For the text-containing cell, return its midpoint in [X, Y] coordinate format. 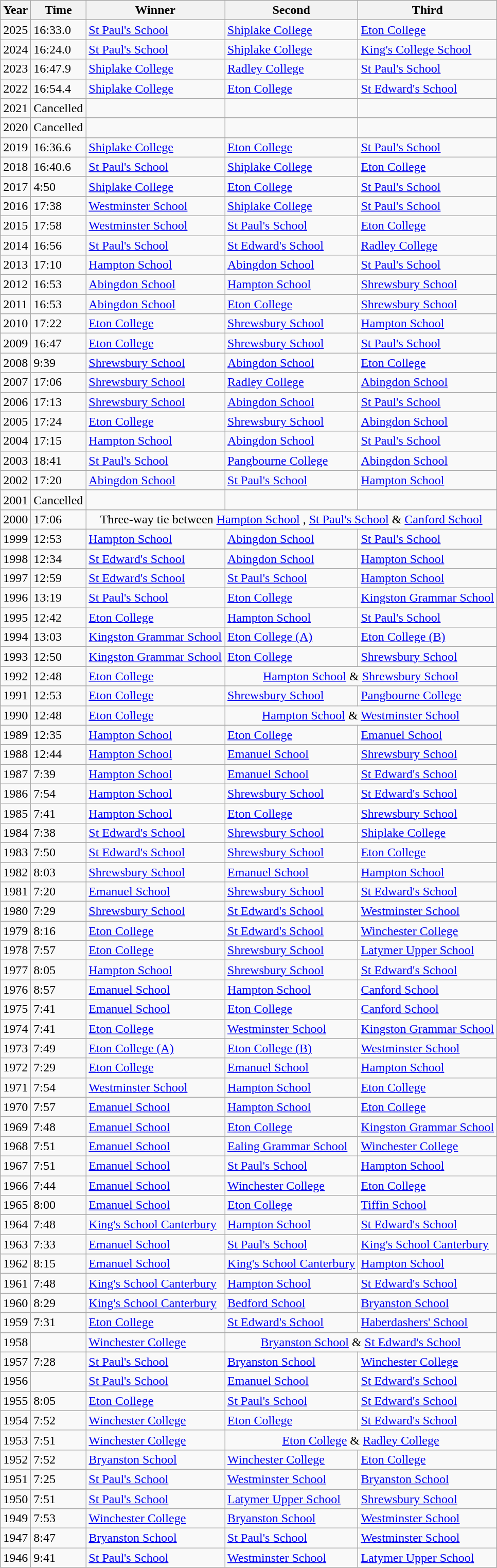
1978 [15, 950]
1990 [15, 715]
16:56 [59, 245]
2016 [15, 206]
1967 [15, 1166]
1999 [15, 539]
1958 [15, 1342]
1986 [15, 794]
13:19 [59, 598]
1965 [15, 1205]
1972 [15, 1068]
1981 [15, 892]
1971 [15, 1087]
12:34 [59, 558]
2011 [15, 304]
1977 [15, 970]
2009 [15, 343]
16:54.4 [59, 89]
Eton College & Radley College [361, 1440]
2010 [15, 324]
Hampton School & Shrewsbury School [361, 676]
2023 [15, 69]
8:47 [59, 1538]
2004 [15, 441]
12:35 [59, 735]
Haberdashers' School [428, 1323]
8:15 [59, 1264]
7:25 [59, 1479]
1994 [15, 637]
9:41 [59, 1558]
1954 [15, 1420]
13:03 [59, 637]
1976 [15, 990]
1952 [15, 1459]
7:33 [59, 1244]
17:22 [59, 324]
2001 [15, 500]
1957 [15, 1362]
7:38 [59, 833]
1955 [15, 1401]
Second [291, 10]
2021 [15, 108]
1988 [15, 754]
1970 [15, 1107]
7:31 [59, 1323]
Winner [155, 10]
1993 [15, 657]
7:49 [59, 1048]
1991 [15, 696]
2003 [15, 461]
2014 [15, 245]
2008 [15, 363]
2013 [15, 265]
2024 [15, 49]
1964 [15, 1225]
1969 [15, 1126]
8:03 [59, 872]
7:50 [59, 852]
2015 [15, 225]
1959 [15, 1323]
1998 [15, 558]
1979 [15, 931]
9:39 [59, 363]
8:00 [59, 1205]
2012 [15, 285]
16:24.0 [59, 49]
Bryanston School & St Edward's School [361, 1342]
2005 [15, 421]
16:47 [59, 343]
16:33.0 [59, 30]
1950 [15, 1499]
1984 [15, 833]
16:47.9 [59, 69]
1996 [15, 598]
7:28 [59, 1362]
1992 [15, 676]
17:13 [59, 402]
2019 [15, 147]
1997 [15, 578]
16:36.6 [59, 147]
18:41 [59, 461]
16:40.6 [59, 167]
1973 [15, 1048]
1983 [15, 852]
1968 [15, 1146]
2020 [15, 128]
2022 [15, 89]
Year [15, 10]
1987 [15, 774]
2018 [15, 167]
17:58 [59, 225]
2006 [15, 402]
2025 [15, 30]
1949 [15, 1519]
17:38 [59, 206]
12:44 [59, 754]
1951 [15, 1479]
1947 [15, 1538]
1995 [15, 618]
17:24 [59, 421]
12:59 [59, 578]
7:53 [59, 1519]
4:50 [59, 186]
12:50 [59, 657]
1960 [15, 1303]
1985 [15, 813]
1975 [15, 1009]
Third [428, 10]
2000 [15, 519]
12:42 [59, 618]
7:39 [59, 774]
7:44 [59, 1185]
2007 [15, 382]
Tiffin School [428, 1205]
1956 [15, 1381]
1989 [15, 735]
2017 [15, 186]
1962 [15, 1264]
Time [59, 10]
Bedford School [291, 1303]
1961 [15, 1283]
8:29 [59, 1303]
8:16 [59, 931]
1974 [15, 1029]
17:20 [59, 480]
17:10 [59, 265]
Three-way tie between Hampton School , St Paul's School & Canford School [291, 519]
8:57 [59, 990]
17:15 [59, 441]
1966 [15, 1185]
Hampton School & Westminster School [361, 715]
Ealing Grammar School [291, 1146]
2002 [15, 480]
1946 [15, 1558]
King's College School [428, 49]
1963 [15, 1244]
7:20 [59, 892]
1982 [15, 872]
1980 [15, 911]
1953 [15, 1440]
